Detect which cell encompasses the target text, then output its [X, Y] center coordinate. 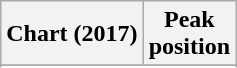
Chart (2017) [72, 34]
Peakposition [189, 34]
